Search for the cell housing the specified text and yield its (X, Y) center coordinate. 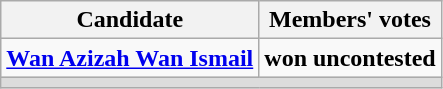
Wan Azizah Wan Ismail (130, 58)
Candidate (130, 20)
Members' votes (350, 20)
won uncontested (350, 58)
